Provide the (X, Y) coordinate of the cell's center where the given text is located.  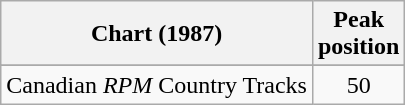
Canadian RPM Country Tracks (157, 85)
Chart (1987) (157, 34)
Peakposition (358, 34)
50 (358, 85)
